Return (X, Y) of the center of cell containing provided text 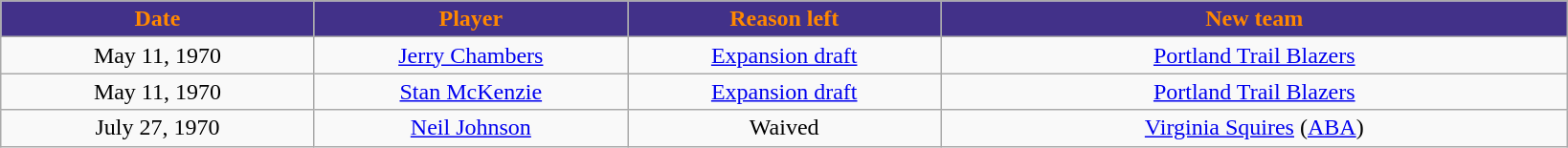
Neil Johnson (471, 128)
Virginia Squires (ABA) (1254, 128)
Date (157, 19)
Jerry Chambers (471, 55)
Waived (785, 128)
Stan McKenzie (471, 92)
Reason left (785, 19)
New team (1254, 19)
Player (471, 19)
July 27, 1970 (157, 128)
